Pinpoint the cell where the given text exists, returning its [x, y] midpoint coordinate. 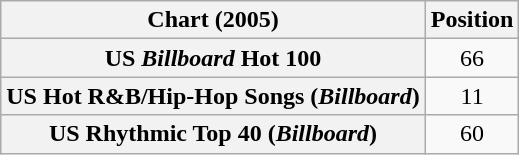
60 [472, 134]
Position [472, 20]
Chart (2005) [213, 20]
US Billboard Hot 100 [213, 58]
66 [472, 58]
11 [472, 96]
US Rhythmic Top 40 (Billboard) [213, 134]
US Hot R&B/Hip-Hop Songs (Billboard) [213, 96]
